Extract the (X, Y) coordinate from the center of the cell holding the provided text.  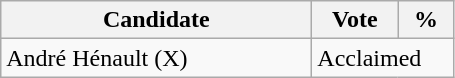
Candidate (156, 20)
Vote (355, 20)
% (426, 20)
Acclaimed (383, 58)
André Hénault (X) (156, 58)
